Find where the given text appears and provide that cell's center as (x, y) coordinate. 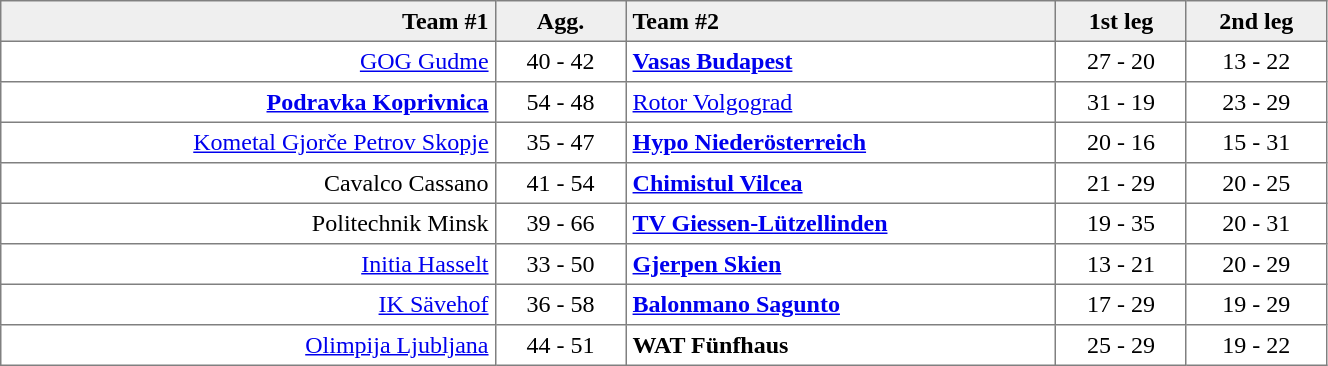
20 - 16 (1122, 142)
IK Sävehof (248, 304)
Chimistul Vilcea (841, 183)
54 - 48 (560, 102)
2nd leg (1256, 21)
19 - 35 (1122, 223)
40 - 42 (560, 61)
Agg. (560, 21)
33 - 50 (560, 264)
27 - 20 (1122, 61)
WAT Fünfhaus (841, 345)
Gjerpen Skien (841, 264)
Cavalco Cassano (248, 183)
17 - 29 (1122, 304)
39 - 66 (560, 223)
21 - 29 (1122, 183)
20 - 29 (1256, 264)
25 - 29 (1122, 345)
36 - 58 (560, 304)
41 - 54 (560, 183)
TV Giessen-Lützellinden (841, 223)
Hypo Niederösterreich (841, 142)
20 - 31 (1256, 223)
13 - 21 (1122, 264)
19 - 22 (1256, 345)
Team #1 (248, 21)
Initia Hasselt (248, 264)
31 - 19 (1122, 102)
1st leg (1122, 21)
Vasas Budapest (841, 61)
Rotor Volgograd (841, 102)
Kometal Gjorče Petrov Skopje (248, 142)
13 - 22 (1256, 61)
GOG Gudme (248, 61)
20 - 25 (1256, 183)
Podravka Koprivnica (248, 102)
35 - 47 (560, 142)
Politechnik Minsk (248, 223)
44 - 51 (560, 345)
Olimpija Ljubljana (248, 345)
23 - 29 (1256, 102)
Balonmano Sagunto (841, 304)
19 - 29 (1256, 304)
Team #2 (841, 21)
15 - 31 (1256, 142)
